For the text-containing cell, return its midpoint in [X, Y] coordinate format. 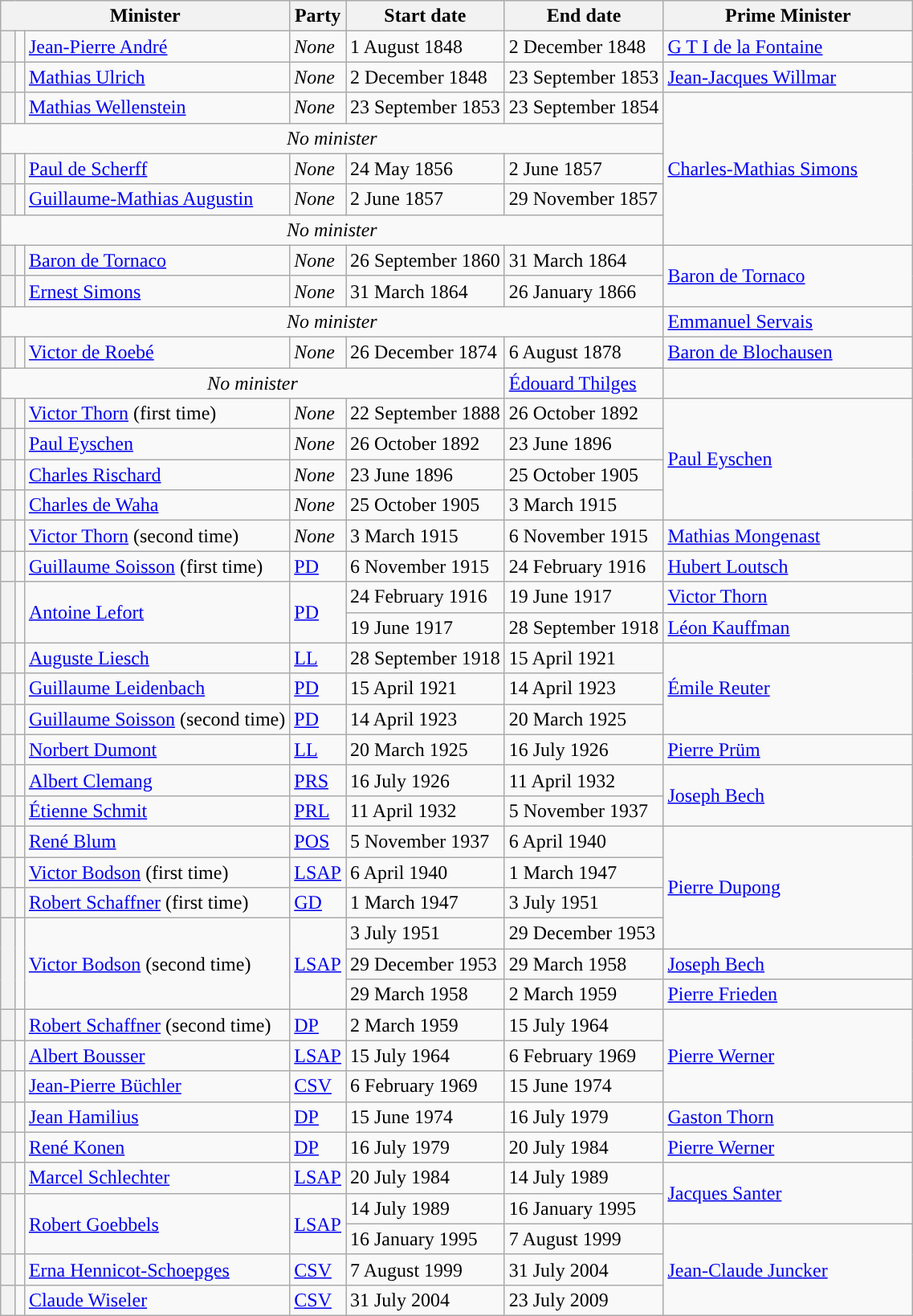
6 August 1878 [584, 352]
Prime Minister [789, 16]
Étienne Schmit [157, 811]
Jean-Jacques Willmar [789, 77]
Mathias Wellenstein [157, 108]
Marcel Schlechter [157, 1178]
Albert Clemang [157, 780]
1 August 1848 [425, 47]
29 November 1857 [584, 199]
Baron de Blochausen [789, 352]
Mathias Ulrich [157, 77]
Antoine Lefort [157, 612]
24 May 1856 [425, 169]
Robert Schaffner (second time) [157, 1025]
Guillaume Soisson (second time) [157, 719]
René Blum [157, 841]
Jean-Pierre Büchler [157, 1086]
Robert Goebbels [157, 1224]
René Konen [157, 1147]
26 January 1866 [584, 291]
Charles de Waha [157, 505]
G T I de la Fontaine [789, 47]
Paul de Scherff [157, 169]
Emmanuel Servais [789, 321]
PRL [318, 811]
Auguste Liesch [157, 658]
Jean-Pierre André [157, 47]
Victor de Roebé [157, 352]
Guillaume Leidenbach [157, 689]
Ernest Simons [157, 291]
Pierre Dupong [789, 887]
Pierre Frieden [789, 995]
Jean Hamilius [157, 1117]
Albert Bousser [157, 1056]
Guillaume-Mathias Augustin [157, 199]
Victor Thorn [789, 597]
End date [584, 16]
Émile Reuter [789, 689]
Gaston Thorn [789, 1117]
Victor Bodson (second time) [157, 964]
Erna Hennicot-Schoepges [157, 1269]
Édouard Thilges [584, 383]
Start date [425, 16]
Pierre Prüm [789, 750]
Robert Schaffner (first time) [157, 903]
Guillaume Soisson (first time) [157, 566]
Norbert Dumont [157, 750]
23 September 1854 [584, 108]
Minister [145, 16]
Hubert Loutsch [789, 566]
PRS [318, 780]
Léon Kauffman [789, 627]
22 September 1888 [425, 414]
POS [318, 841]
Claude Wiseler [157, 1300]
Victor Thorn (first time) [157, 414]
Jacques Santer [789, 1193]
GD [318, 903]
Party [318, 16]
Jean-Claude Juncker [789, 1269]
Charles Rischard [157, 475]
26 September 1860 [425, 260]
Victor Thorn (second time) [157, 536]
Mathias Mongenast [789, 536]
26 December 1874 [425, 352]
23 July 2009 [584, 1300]
Charles-Mathias Simons [789, 169]
Victor Bodson (first time) [157, 872]
